Pinpoint the cell where the given text exists, returning its (X, Y) midpoint coordinate. 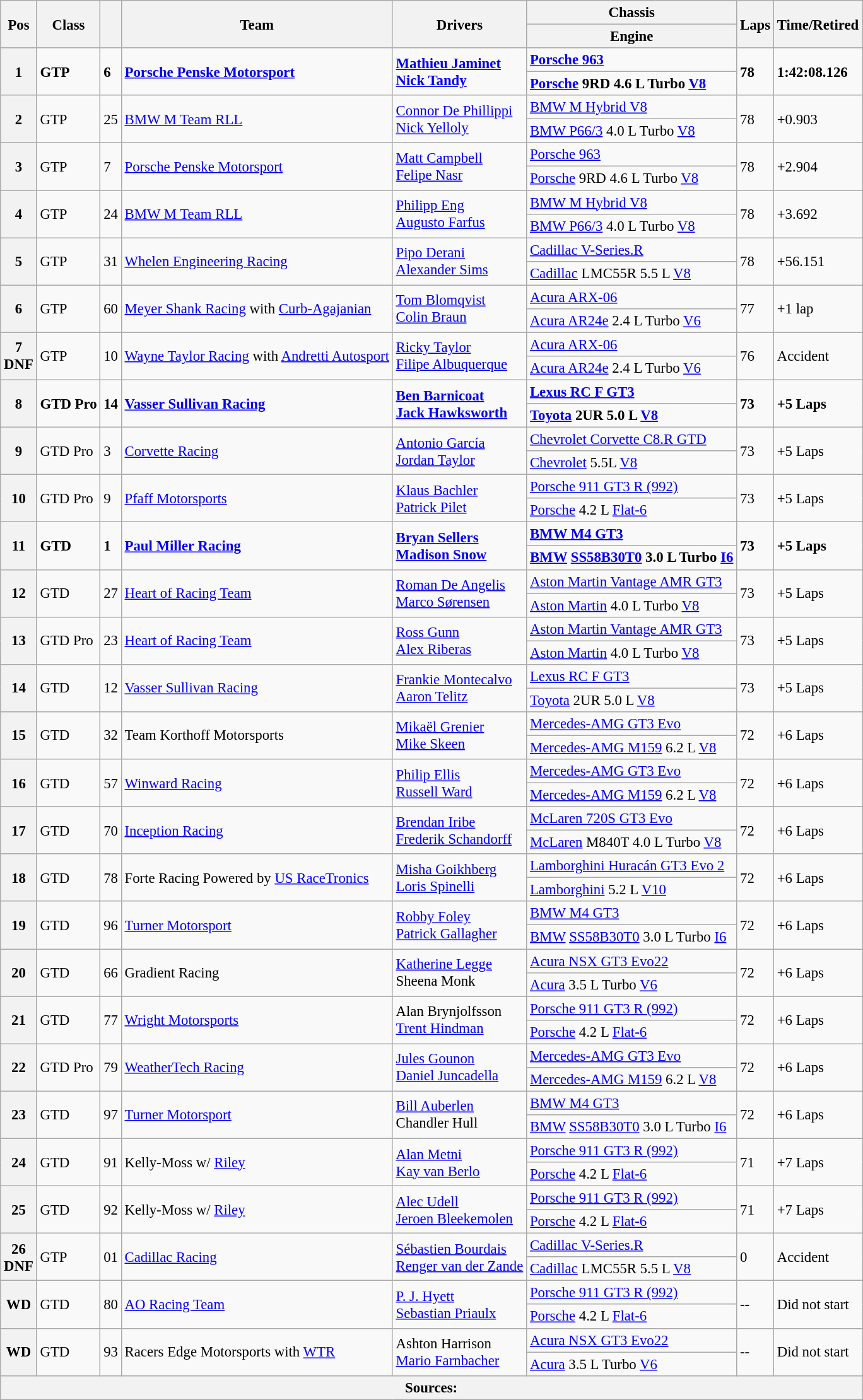
P. J. Hyett Sebastian Priaulx (459, 1304)
27 (111, 593)
70 (111, 830)
WeatherTech Racing (257, 1067)
Racers Edge Motorsports with WTR (257, 1352)
01 (111, 1257)
Matt Campbell Felipe Nasr (459, 166)
8 (19, 404)
Ross Gunn Alex Riberas (459, 641)
60 (111, 309)
Tom Blomqvist Colin Braun (459, 309)
7DNF (19, 356)
Robby Foley Patrick Gallagher (459, 926)
Bryan Sellers Madison Snow (459, 546)
+0.903 (818, 119)
19 (19, 926)
Sébastien Bourdais Renger van der Zande (459, 1257)
McLaren 720S GT3 Evo (632, 819)
Ricky Taylor Filipe Albuquerque (459, 356)
Ashton Harrison Mario Farnbacher (459, 1352)
Klaus Bachler Patrick Pilet (459, 498)
Cadillac Racing (257, 1257)
Bill Auberlen Chandler Hull (459, 1115)
Chassis (632, 13)
+3.692 (818, 214)
13 (19, 641)
93 (111, 1352)
Frankie Montecalvo Aaron Telitz (459, 689)
Gradient Racing (257, 972)
Lamborghini Huracán GT3 Evo 2 (632, 866)
Mikaël Grenier Mike Skeen (459, 735)
96 (111, 926)
Meyer Shank Racing with Curb-Agajanian (257, 309)
26DNF (19, 1257)
22 (19, 1067)
Roman De Angelis Marco Sørensen (459, 593)
Inception Racing (257, 830)
80 (111, 1304)
Mathieu Jaminet Nick Tandy (459, 72)
76 (756, 356)
Chevrolet 5.5L V8 (632, 463)
91 (111, 1162)
Team Korthoff Motorsports (257, 735)
Alan Metni Kay van Berlo (459, 1162)
Drivers (459, 24)
Forte Racing Powered by US RaceTronics (257, 878)
7 (111, 166)
1:42:08.126 (818, 72)
+1 lap (818, 309)
+2.904 (818, 166)
Time/Retired (818, 24)
Corvette Racing (257, 452)
57 (111, 783)
Connor De Phillippi Nick Yelloly (459, 119)
AO Racing Team (257, 1304)
Alec Udell Jeroen Bleekemolen (459, 1210)
Wright Motorsports (257, 1020)
Team (257, 24)
Pos (19, 24)
32 (111, 735)
16 (19, 783)
Class (68, 24)
97 (111, 1115)
Pfaff Motorsports (257, 498)
92 (111, 1210)
0 (756, 1257)
17 (19, 830)
20 (19, 972)
McLaren M840T 4.0 L Turbo V8 (632, 843)
Philipp Eng Augusto Farfus (459, 214)
79 (111, 1067)
Winward Racing (257, 783)
Misha Goikhberg Loris Spinelli (459, 878)
11 (19, 546)
Antonio García Jordan Taylor (459, 452)
Engine (632, 37)
Pipo Derani Alexander Sims (459, 261)
Wayne Taylor Racing with Andretti Autosport (257, 356)
Sources: (432, 1387)
4 (19, 214)
Philip Ellis Russell Ward (459, 783)
Paul Miller Racing (257, 546)
Chevrolet Corvette C8.R GTD (632, 440)
Jules Gounon Daniel Juncadella (459, 1067)
5 (19, 261)
21 (19, 1020)
Whelen Engineering Racing (257, 261)
Ben Barnicoat Jack Hawksworth (459, 404)
31 (111, 261)
Laps (756, 24)
Katherine Legge Sheena Monk (459, 972)
Alan Brynjolfsson Trent Hindman (459, 1020)
+56.151 (818, 261)
2 (19, 119)
18 (19, 878)
15 (19, 735)
66 (111, 972)
Brendan Iribe Frederik Schandorff (459, 830)
Lamborghini 5.2 L V10 (632, 890)
